Provide the [X, Y] coordinate of the cell's center where the given text is located.  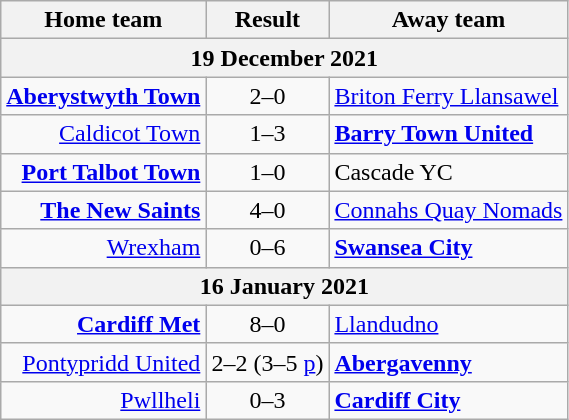
4–0 [268, 210]
0–6 [268, 248]
Cascade YC [448, 172]
8–0 [268, 324]
1–0 [268, 172]
Swansea City [448, 248]
Pwllheli [104, 400]
2–2 (3–5 p) [268, 362]
0–3 [268, 400]
1–3 [268, 134]
Aberystwyth Town [104, 96]
2–0 [268, 96]
Llandudno [448, 324]
Caldicot Town [104, 134]
Wrexham [104, 248]
Connahs Quay Nomads [448, 210]
Pontypridd United [104, 362]
16 January 2021 [284, 286]
Home team [104, 20]
Cardiff City [448, 400]
Away team [448, 20]
Barry Town United [448, 134]
Briton Ferry Llansawel [448, 96]
Abergavenny [448, 362]
Result [268, 20]
Port Talbot Town [104, 172]
19 December 2021 [284, 58]
Cardiff Met [104, 324]
The New Saints [104, 210]
